Capture the cell that displays the provided text and extract its (X, Y) central coordinate. 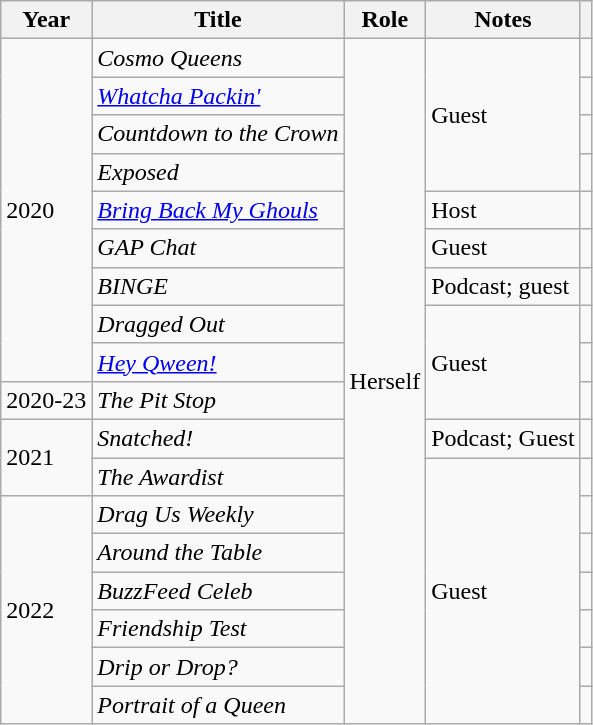
The Awardist (218, 477)
Podcast; Guest (503, 438)
Snatched! (218, 438)
Bring Back My Ghouls (218, 210)
Podcast; guest (503, 286)
Whatcha Packin' (218, 96)
GAP Chat (218, 248)
Year (46, 20)
Host (503, 210)
Friendship Test (218, 629)
BuzzFeed Celeb (218, 591)
Countdown to the Crown (218, 134)
2020-23 (46, 400)
Title (218, 20)
Cosmo Queens (218, 58)
Drip or Drop? (218, 667)
Herself (385, 382)
2022 (46, 610)
Drag Us Weekly (218, 515)
BINGE (218, 286)
Role (385, 20)
The Pit Stop (218, 400)
Exposed (218, 172)
Dragged Out (218, 324)
2020 (46, 210)
Around the Table (218, 553)
Notes (503, 20)
2021 (46, 457)
Hey Qween! (218, 362)
Portrait of a Queen (218, 705)
